Return (x, y) of the center of cell containing provided text 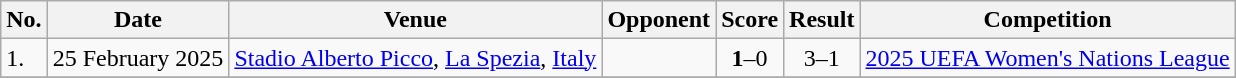
Opponent (659, 20)
1. (24, 58)
No. (24, 20)
Date (138, 20)
25 February 2025 (138, 58)
2025 UEFA Women's Nations League (1048, 58)
Score (750, 20)
1–0 (750, 58)
Venue (416, 20)
Result (822, 20)
Stadio Alberto Picco, La Spezia, Italy (416, 58)
3–1 (822, 58)
Competition (1048, 20)
